Scan for the cell matching the given text and deliver its (x, y) coordinate at center. 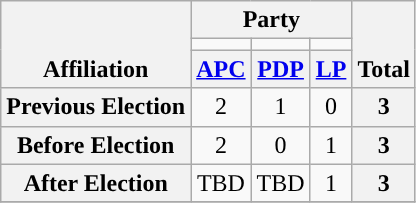
Party (272, 20)
Before Election (96, 145)
After Election (96, 183)
APC (221, 69)
Affiliation (96, 44)
Previous Election (96, 107)
PDP (280, 69)
LP (331, 69)
Total (384, 44)
